Output the [x, y] coordinate of the center of the cell containing the given text.  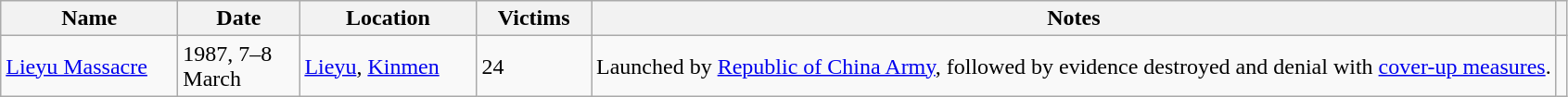
Location [388, 18]
Lieyu Massacre [89, 67]
24 [534, 67]
Name [89, 18]
Lieyu, Kinmen [388, 67]
Victims [534, 18]
Launched by Republic of China Army, followed by evidence destroyed and denial with cover-up measures. [1074, 67]
Date [239, 18]
Notes [1074, 18]
1987, 7–8 March [239, 67]
